Find where the given text appears and provide that cell's center as (x, y) coordinate. 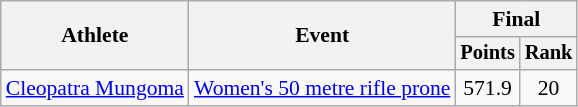
20 (549, 88)
571.9 (487, 88)
Athlete (95, 36)
Cleopatra Mungoma (95, 88)
Women's 50 metre rifle prone (322, 88)
Event (322, 36)
Final (516, 19)
Rank (549, 54)
Points (487, 54)
